Detect which cell encompasses the target text, then output its (x, y) center coordinate. 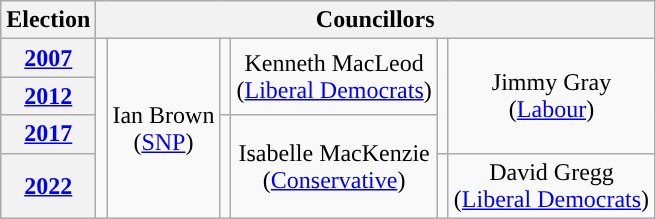
Councillors (376, 20)
2017 (48, 134)
Isabelle MacKenzie(Conservative) (334, 166)
Ian Brown(SNP) (164, 128)
Jimmy Gray(Labour) (551, 96)
Election (48, 20)
Kenneth MacLeod(Liberal Democrats) (334, 77)
David Gregg(Liberal Democrats) (551, 186)
2022 (48, 186)
2007 (48, 58)
2012 (48, 96)
